Provide the (x, y) coordinate of the cell's center where the given text is located.  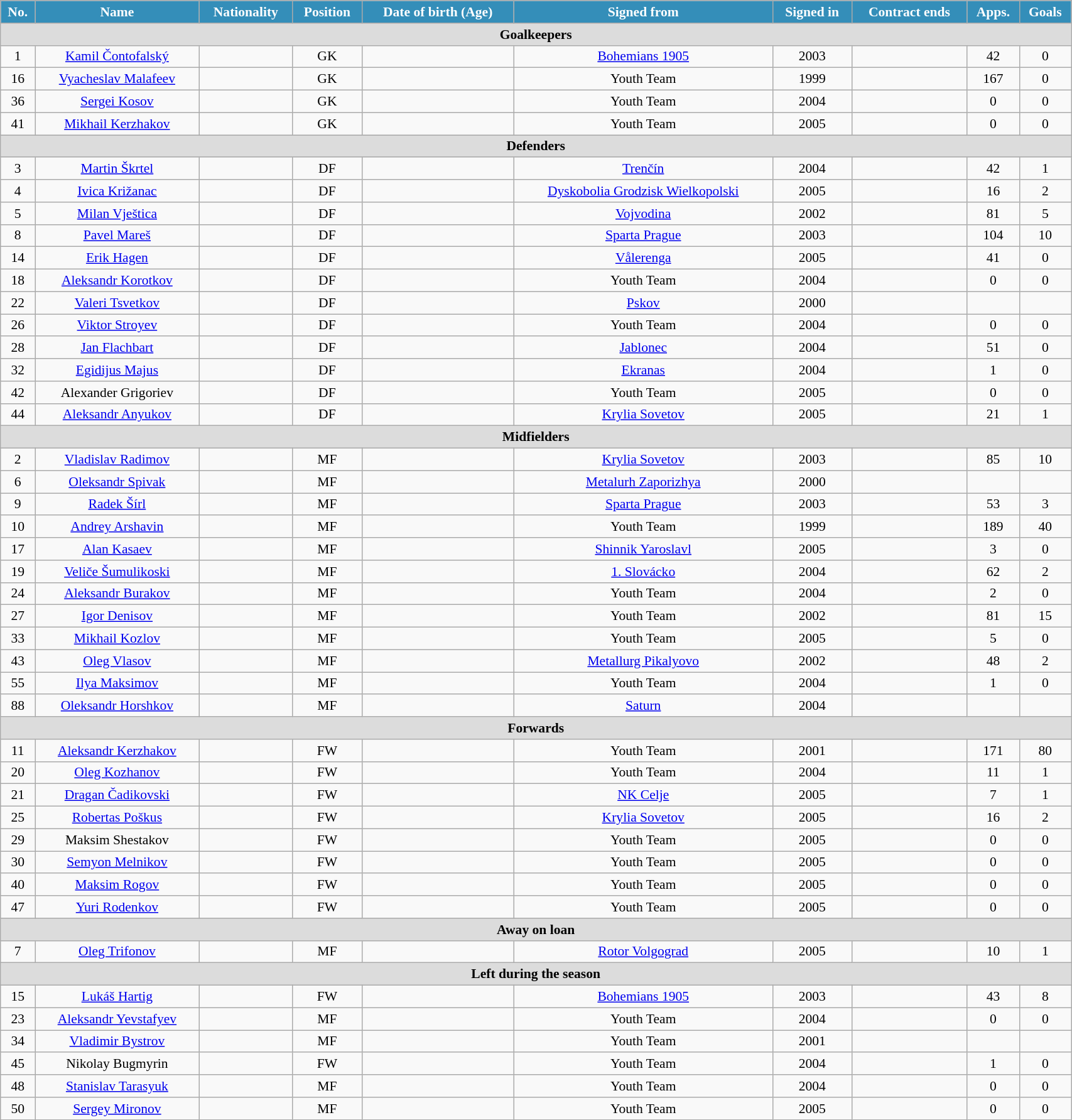
Milan Vještica (117, 214)
6 (18, 482)
Pskov (643, 303)
Veliče Šumulikoski (117, 572)
23 (18, 1019)
Vyacheslav Malafeev (117, 79)
Metallurg Pikalyovo (643, 661)
47 (18, 907)
Goalkeepers (536, 35)
29 (18, 840)
Name (117, 12)
Maksim Shestakov (117, 840)
Radek Šírl (117, 504)
Metalurh Zaporizhya (643, 482)
45 (18, 1064)
Away on loan (536, 930)
85 (993, 460)
34 (18, 1041)
Sergei Kosov (117, 102)
Sergey Mironov (117, 1109)
Oleg Vlasov (117, 661)
Rotor Volgograd (643, 952)
Aleksandr Yevstafyev (117, 1019)
Nationality (246, 12)
Alan Kasaev (117, 549)
26 (18, 325)
Jan Flachbart (117, 348)
Signed from (643, 12)
Midfielders (536, 437)
Mikhail Kerzhakov (117, 124)
24 (18, 594)
51 (993, 348)
Alexander Grigoriev (117, 393)
Robertas Poškus (117, 818)
22 (18, 303)
Stanislav Tarasyuk (117, 1086)
189 (993, 527)
1. Slovácko (643, 572)
Vojvodina (643, 214)
Forwards (536, 728)
Goals (1045, 12)
Mikhail Kozlov (117, 639)
Date of birth (Age) (438, 12)
Ilya Maksimov (117, 683)
104 (993, 236)
Oleg Kozhanov (117, 773)
19 (18, 572)
55 (18, 683)
17 (18, 549)
Ivica Križanac (117, 191)
20 (18, 773)
Valeri Tsvetkov (117, 303)
Aleksandr Anyukov (117, 415)
NK Celje (643, 795)
32 (18, 370)
Lukáš Hartig (117, 997)
Nikolay Bugmyrin (117, 1064)
Dyskobolia Grodzisk Wielkopolski (643, 191)
80 (1045, 751)
Oleg Trifonov (117, 952)
Erik Hagen (117, 258)
30 (18, 862)
167 (993, 79)
4 (18, 191)
Apps. (993, 12)
14 (18, 258)
44 (18, 415)
Vladislav Radimov (117, 460)
62 (993, 572)
Kamil Čontofalský (117, 57)
Position (328, 12)
Vålerenga (643, 258)
Shinnik Yaroslavl (643, 549)
Igor Denisov (117, 616)
36 (18, 102)
9 (18, 504)
50 (18, 1109)
Yuri Rodenkov (117, 907)
Contract ends (909, 12)
Left during the season (536, 974)
53 (993, 504)
Signed in (812, 12)
Martin Škrtel (117, 169)
Aleksandr Burakov (117, 594)
Oleksandr Horshkov (117, 706)
Ekranas (643, 370)
Jablonec (643, 348)
171 (993, 751)
27 (18, 616)
Aleksandr Korotkov (117, 281)
33 (18, 639)
No. (18, 12)
Dragan Čadikovski (117, 795)
Viktor Stroyev (117, 325)
Trenčín (643, 169)
Oleksandr Spivak (117, 482)
Pavel Mareš (117, 236)
Egidijus Majus (117, 370)
Saturn (643, 706)
28 (18, 348)
Vladimir Bystrov (117, 1041)
Andrey Arshavin (117, 527)
Semyon Melnikov (117, 862)
25 (18, 818)
88 (18, 706)
Defenders (536, 146)
Aleksandr Kerzhakov (117, 751)
18 (18, 281)
Maksim Rogov (117, 885)
